Determine the [x, y] coordinate at the center of the cell enclosing the given text.  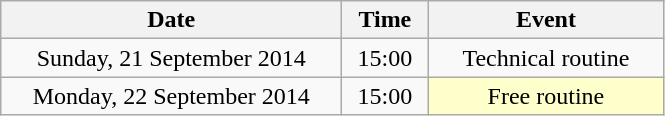
Monday, 22 September 2014 [172, 96]
Technical routine [546, 58]
Free routine [546, 96]
Date [172, 20]
Time [385, 20]
Event [546, 20]
Sunday, 21 September 2014 [172, 58]
